From the cell containing the given text, extract its center point as (x, y) coordinate. 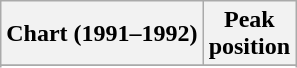
Chart (1991–1992) (102, 34)
Peakposition (249, 34)
